Output the [X, Y] coordinate of the center of the cell containing the given text.  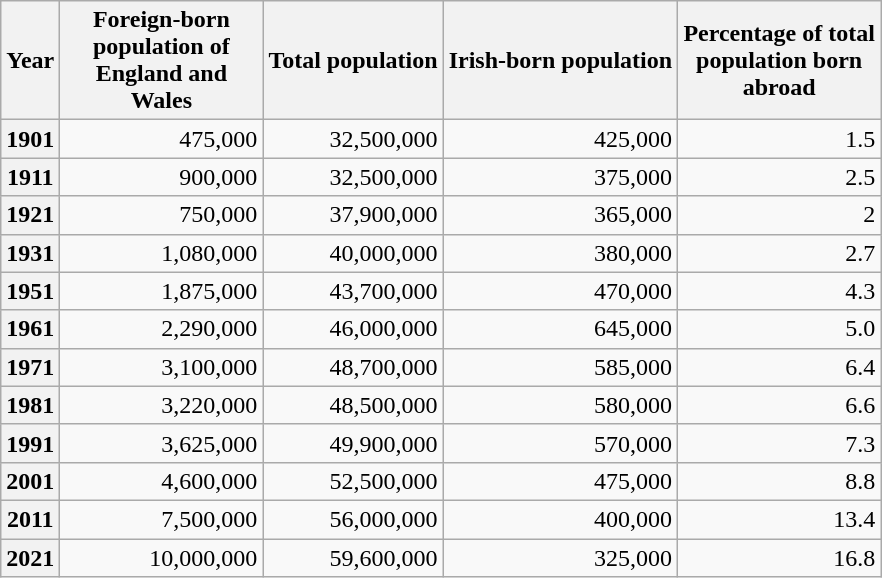
4,600,000 [162, 481]
380,000 [560, 253]
750,000 [162, 215]
1961 [30, 329]
4.3 [780, 291]
2,290,000 [162, 329]
900,000 [162, 177]
1,875,000 [162, 291]
570,000 [560, 443]
Total population [353, 60]
2 [780, 215]
7.3 [780, 443]
10,000,000 [162, 557]
48,500,000 [353, 405]
2001 [30, 481]
1951 [30, 291]
16.8 [780, 557]
1991 [30, 443]
46,000,000 [353, 329]
7,500,000 [162, 519]
56,000,000 [353, 519]
1,080,000 [162, 253]
Irish-born population [560, 60]
3,100,000 [162, 367]
1921 [30, 215]
2011 [30, 519]
1971 [30, 367]
400,000 [560, 519]
1901 [30, 139]
325,000 [560, 557]
375,000 [560, 177]
43,700,000 [353, 291]
585,000 [560, 367]
59,600,000 [353, 557]
Percentage of total population born abroad [780, 60]
37,900,000 [353, 215]
3,220,000 [162, 405]
13.4 [780, 519]
8.8 [780, 481]
Foreign-born population of England and Wales [162, 60]
5.0 [780, 329]
1981 [30, 405]
1.5 [780, 139]
6.6 [780, 405]
Year [30, 60]
52,500,000 [353, 481]
6.4 [780, 367]
2021 [30, 557]
580,000 [560, 405]
49,900,000 [353, 443]
645,000 [560, 329]
1931 [30, 253]
48,700,000 [353, 367]
40,000,000 [353, 253]
2.5 [780, 177]
470,000 [560, 291]
3,625,000 [162, 443]
2.7 [780, 253]
425,000 [560, 139]
365,000 [560, 215]
1911 [30, 177]
